Return the (X, Y) coordinate for the center point of the cell that contains the specified text.  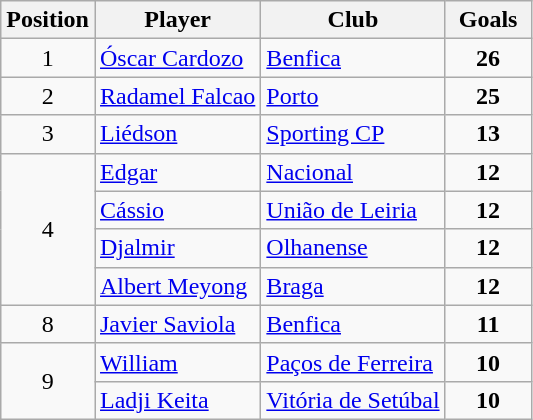
Player (177, 20)
Club (353, 20)
2 (48, 96)
Goals (488, 20)
Djalmir (177, 248)
3 (48, 134)
Sporting CP (353, 134)
Edgar (177, 172)
Braga (353, 286)
Ladji Keita (177, 400)
Radamel Falcao (177, 96)
Porto (353, 96)
Albert Meyong (177, 286)
Óscar Cardozo (177, 58)
1 (48, 58)
25 (488, 96)
Liédson (177, 134)
8 (48, 324)
Paços de Ferreira (353, 362)
Vitória de Setúbal (353, 400)
União de Leiria (353, 210)
Cássio (177, 210)
Position (48, 20)
4 (48, 229)
Javier Saviola (177, 324)
Nacional (353, 172)
13 (488, 134)
Olhanense (353, 248)
9 (48, 381)
26 (488, 58)
William (177, 362)
11 (488, 324)
